Provide the (X, Y) coordinate of the cell's center where the given text is located.  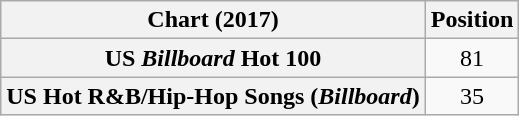
Position (472, 20)
35 (472, 96)
Chart (2017) (213, 20)
US Billboard Hot 100 (213, 58)
81 (472, 58)
US Hot R&B/Hip-Hop Songs (Billboard) (213, 96)
